Detect which cell encompasses the target text, then output its [X, Y] center coordinate. 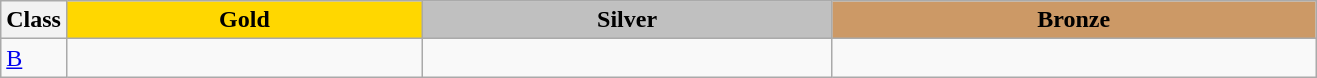
B [34, 58]
Bronze [1074, 20]
Gold [244, 20]
Silver [626, 20]
Class [34, 20]
